Provide the (X, Y) coordinate of the cell's center where the given text is located.  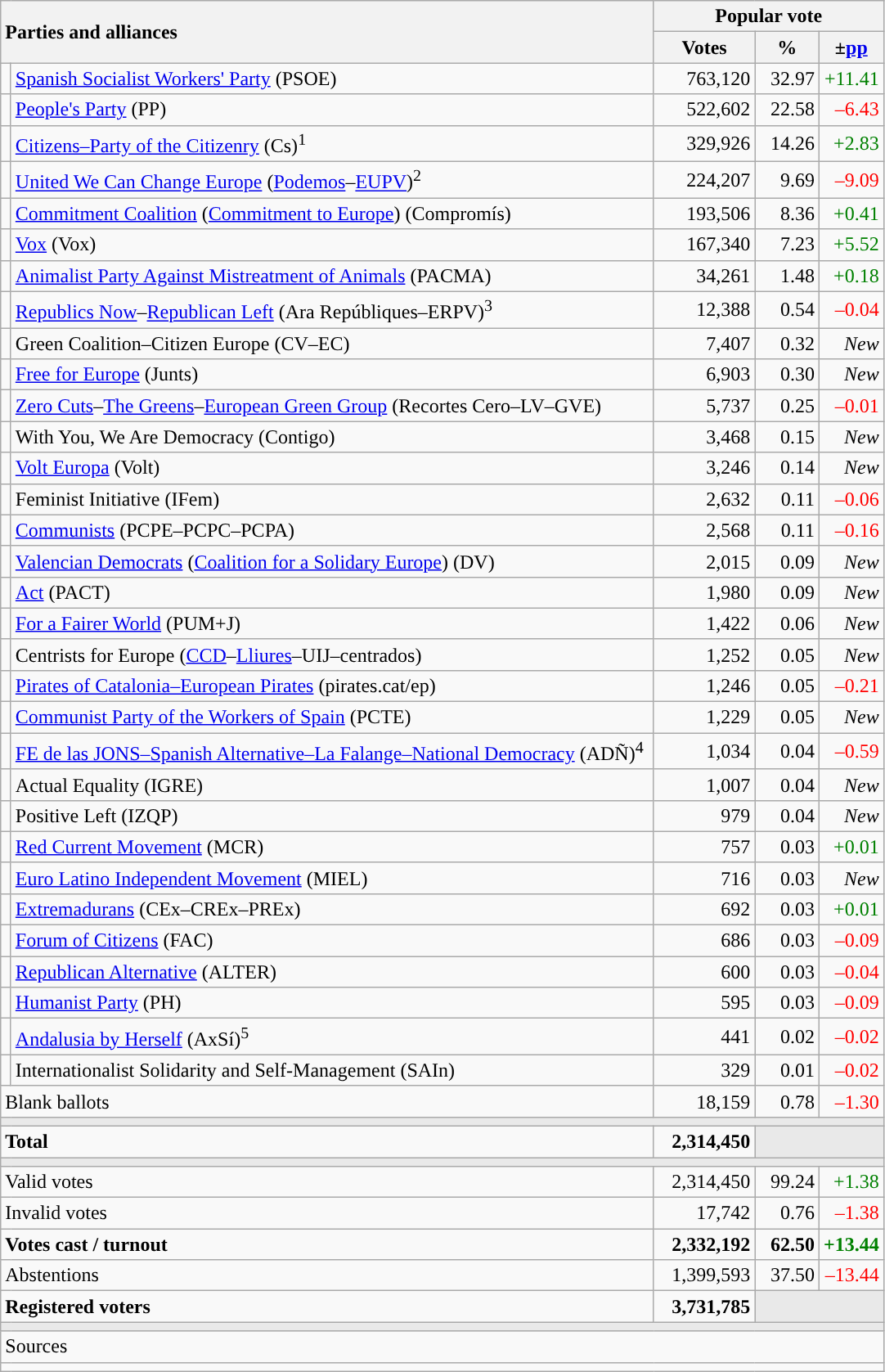
1,980 (704, 592)
Extremadurans (CEx–CREx–PREx) (332, 909)
% (787, 47)
For a Fairer World (PUM+J) (332, 623)
Forum of Citizens (FAC) (332, 941)
0.32 (787, 344)
32.97 (787, 79)
Registered voters (327, 1307)
37.50 (787, 1275)
+1.38 (851, 1182)
167,340 (704, 245)
+5.52 (851, 245)
9.69 (787, 180)
Abstentions (327, 1275)
Andalusia by Herself (AxSí)5 (332, 1037)
Internationalist Solidarity and Self-Management (SAIn) (332, 1070)
3,731,785 (704, 1307)
People's Party (PP) (332, 110)
Valid votes (327, 1182)
–0.16 (851, 530)
0.14 (787, 468)
0.01 (787, 1070)
Citizens–Party of the Citizenry (Cs)1 (332, 144)
Republican Alternative (ALTER) (332, 972)
716 (704, 878)
Communist Party of the Workers of Spain (PCTE) (332, 717)
–6.43 (851, 110)
+2.83 (851, 144)
2,332,192 (704, 1244)
Volt Europa (Volt) (332, 468)
Total (327, 1141)
+11.41 (851, 79)
329 (704, 1070)
Humanist Party (PH) (332, 1003)
757 (704, 847)
Feminist Initiative (IFem) (332, 499)
0.02 (787, 1037)
2,015 (704, 561)
1,422 (704, 623)
–1.38 (851, 1213)
0.06 (787, 623)
Communists (PCPE–PCPC–PCPA) (332, 530)
12,388 (704, 309)
Republics Now–Republican Left (Ara Repúbliques–ERPV)3 (332, 309)
Popular vote (769, 16)
+13.44 (851, 1244)
522,602 (704, 110)
0.15 (787, 437)
686 (704, 941)
Invalid votes (327, 1213)
600 (704, 972)
99.24 (787, 1182)
Parties and alliances (327, 32)
224,207 (704, 180)
1,399,593 (704, 1275)
22.58 (787, 110)
1,034 (704, 751)
7.23 (787, 245)
8.36 (787, 214)
Spanish Socialist Workers' Party (PSOE) (332, 79)
0.78 (787, 1101)
2,568 (704, 530)
1,252 (704, 655)
441 (704, 1037)
FE de las JONS–Spanish Alternative–La Falange–National Democracy (ADÑ)4 (332, 751)
763,120 (704, 79)
1,229 (704, 717)
0.54 (787, 309)
Centrists for Europe (CCD–Lliures–UIJ–centrados) (332, 655)
1,007 (704, 785)
34,261 (704, 276)
17,742 (704, 1213)
–0.06 (851, 499)
7,407 (704, 344)
With You, We Are Democracy (Contigo) (332, 437)
Sources (442, 1347)
0.76 (787, 1213)
United We Can Change Europe (Podemos–EUPV)2 (332, 180)
Blank ballots (327, 1101)
Red Current Movement (MCR) (332, 847)
+0.18 (851, 276)
–0.59 (851, 751)
Vox (Vox) (332, 245)
–13.44 (851, 1275)
Pirates of Catalonia–European Pirates (pirates.cat/ep) (332, 686)
0.30 (787, 375)
Free for Europe (Junts) (332, 375)
–1.30 (851, 1101)
1,246 (704, 686)
62.50 (787, 1244)
Positive Left (IZQP) (332, 816)
193,506 (704, 214)
Commitment Coalition (Commitment to Europe) (Compromís) (332, 214)
3,468 (704, 437)
Votes cast / turnout (327, 1244)
Green Coalition–Citizen Europe (CV–EC) (332, 344)
–0.21 (851, 686)
–9.09 (851, 180)
979 (704, 816)
Euro Latino Independent Movement (MIEL) (332, 878)
Votes (704, 47)
Actual Equality (IGRE) (332, 785)
14.26 (787, 144)
+0.41 (851, 214)
–0.01 (851, 406)
18,159 (704, 1101)
Animalist Party Against Mistreatment of Animals (PACMA) (332, 276)
3,246 (704, 468)
595 (704, 1003)
5,737 (704, 406)
1.48 (787, 276)
Valencian Democrats (Coalition for a Solidary Europe) (DV) (332, 561)
±pp (851, 47)
0.25 (787, 406)
Act (PACT) (332, 592)
692 (704, 909)
329,926 (704, 144)
Zero Cuts–The Greens–European Green Group (Recortes Cero–LV–GVE) (332, 406)
2,632 (704, 499)
6,903 (704, 375)
